Output the [x, y] coordinate of the center of the cell containing the given text.  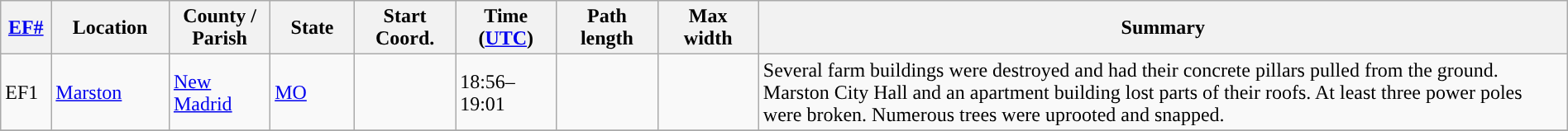
County / Parish [219, 28]
Marston [111, 92]
Location [111, 28]
Max width [708, 28]
Summary [1163, 28]
EF1 [26, 92]
Path length [607, 28]
18:56–19:01 [506, 92]
MO [313, 92]
Start Coord. [404, 28]
State [313, 28]
New Madrid [219, 92]
EF# [26, 28]
Time (UTC) [506, 28]
